Extract the (x, y) coordinate from the center of the cell holding the provided text.  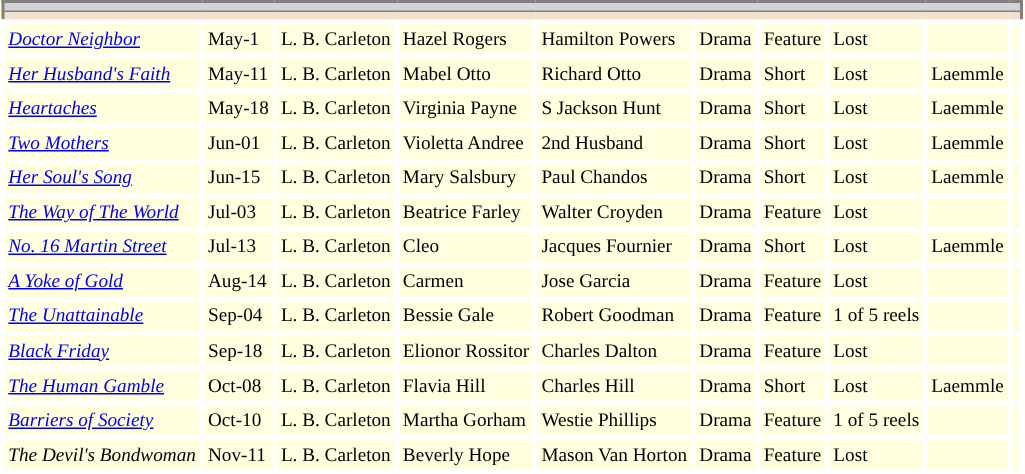
Sep-18 (238, 352)
Nov-11 (238, 456)
Carmen (466, 282)
The Human Gamble (102, 386)
Flavia Hill (466, 386)
Jun-01 (238, 144)
Walter Croyden (614, 212)
May-18 (238, 108)
Beverly Hope (466, 456)
No. 16 Martin Street (102, 248)
Virginia Payne (466, 108)
A Yoke of Gold (102, 282)
Mary Salsbury (466, 178)
Sep-04 (238, 316)
May-1 (238, 40)
Charles Hill (614, 386)
Violetta Andree (466, 144)
The Way of The World (102, 212)
Oct-08 (238, 386)
Jun-15 (238, 178)
Martha Gorham (466, 420)
Hazel Rogers (466, 40)
Beatrice Farley (466, 212)
Jacques Fournier (614, 248)
Doctor Neighbor (102, 40)
The Unattainable (102, 316)
Mason Van Horton (614, 456)
Cleo (466, 248)
Jul-13 (238, 248)
Black Friday (102, 352)
Westie Phillips (614, 420)
Elionor Rossitor (466, 352)
Two Mothers (102, 144)
S Jackson Hunt (614, 108)
May-11 (238, 74)
Bessie Gale (466, 316)
The Devil's Bondwoman (102, 456)
Jul-03 (238, 212)
Her Husband's Faith (102, 74)
Richard Otto (614, 74)
Heartaches (102, 108)
Mabel Otto (466, 74)
2nd Husband (614, 144)
Barriers of Society (102, 420)
Jose Garcia (614, 282)
Hamilton Powers (614, 40)
Oct-10 (238, 420)
Paul Chandos (614, 178)
Aug-14 (238, 282)
Her Soul's Song (102, 178)
Charles Dalton (614, 352)
Robert Goodman (614, 316)
